Search for the cell housing the specified text and yield its [x, y] center coordinate. 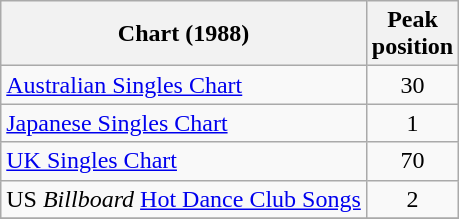
UK Singles Chart [184, 161]
US Billboard Hot Dance Club Songs [184, 199]
1 [412, 123]
Peakposition [412, 34]
Japanese Singles Chart [184, 123]
30 [412, 85]
Chart (1988) [184, 34]
Australian Singles Chart [184, 85]
70 [412, 161]
2 [412, 199]
